Locate the cell with the specified text and output its (x, y) center coordinate. 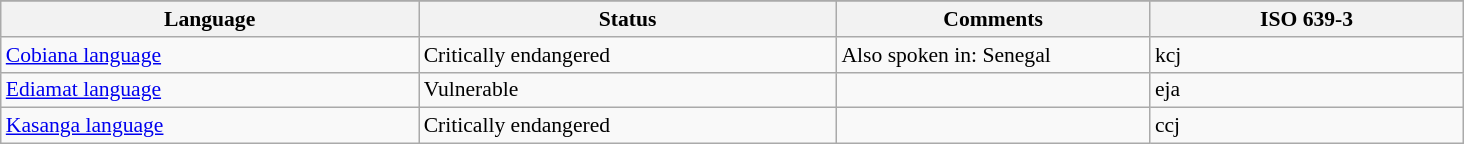
ISO 639-3 (1306, 19)
Vulnerable (628, 90)
Status (628, 19)
Comments (992, 19)
Ediamat language (210, 90)
Kasanga language (210, 126)
Cobiana language (210, 54)
Also spoken in: Senegal (992, 54)
ccj (1306, 126)
kcj (1306, 54)
eja (1306, 90)
Language (210, 19)
